Pinpoint the cell where the given text exists, returning its (x, y) midpoint coordinate. 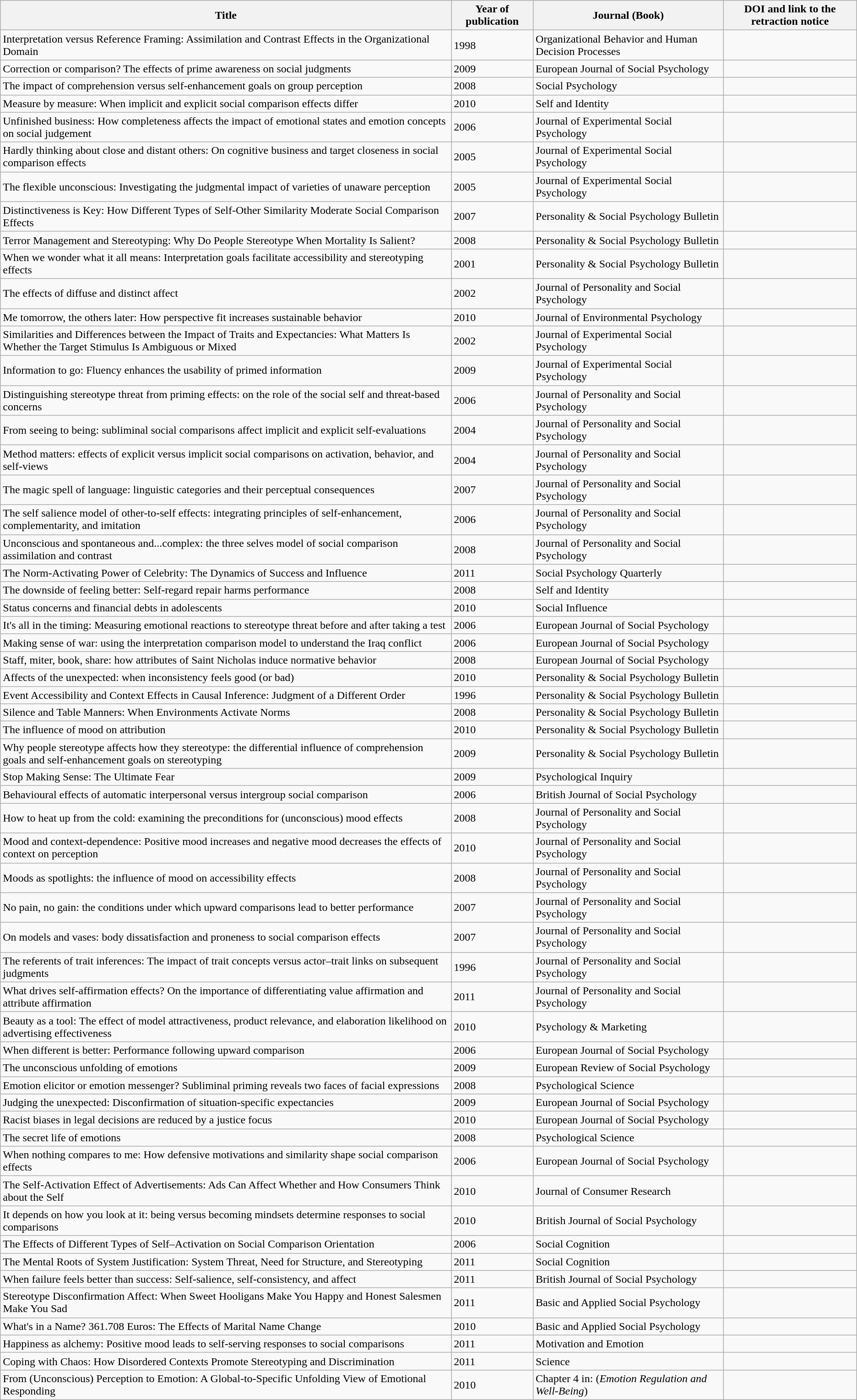
The downside of feeling better: Self-regard repair harms performance (226, 590)
Distinctiveness is Key: How Different Types of Self-Other Similarity Moderate Social Comparison Effects (226, 216)
How to heat up from the cold: examining the preconditions for (unconscious) mood effects (226, 818)
Science (628, 1361)
Motivation and Emotion (628, 1344)
No pain, no gain: the conditions under which upward comparisons lead to better performance (226, 908)
Emotion elicitor or emotion messenger? Subliminal priming reveals two faces of facial expressions (226, 1085)
2001 (493, 264)
Status concerns and financial debts in adolescents (226, 608)
Me tomorrow, the others later: How perspective fit increases sustainable behavior (226, 317)
Coping with Chaos: How Disordered Contexts Promote Stereotyping and Discrimination (226, 1361)
Stop Making Sense: The Ultimate Fear (226, 777)
Chapter 4 in: (Emotion Regulation and Well-Being) (628, 1385)
Making sense of war: using the interpretation comparison model to understand the Iraq conflict (226, 643)
Distinguishing stereotype threat from priming effects: on the role of the social self and threat-based concerns (226, 400)
Measure by measure: When implicit and explicit social comparison effects differ (226, 104)
Silence and Table Manners: When Environments Activate Norms (226, 713)
The magic spell of language: linguistic categories and their perceptual consequences (226, 490)
On models and vases: body dissatisfaction and proneness to social comparison effects (226, 937)
The influence of mood on attribution (226, 730)
Interpretation versus Reference Framing: Assimilation and Contrast Effects in the Organizational Domain (226, 45)
The impact of comprehension versus self-enhancement goals on group perception (226, 86)
The effects of diffuse and distinct affect (226, 293)
DOI and link to the retraction notice (790, 16)
Why people stereotype affects how they stereotype: the differential influence of comprehension goals and self-enhancement goals on stereotyping (226, 754)
Journal of Environmental Psychology (628, 317)
Year of publication (493, 16)
Behavioural effects of automatic interpersonal versus intergroup social comparison (226, 795)
When nothing compares to me: How defensive motivations and similarity shape social comparison effects (226, 1161)
The flexible unconscious: Investigating the judgmental impact of varieties of unaware perception (226, 187)
The referents of trait inferences: The impact of trait concepts versus actor–trait links on subsequent judgments (226, 967)
Hardly thinking about close and distant others: On cognitive business and target closeness in social comparison effects (226, 157)
When failure feels better than success: Self-salience, self-consistency, and affect (226, 1279)
Stereotype Disconfirmation Affect: When Sweet Hooligans Make You Happy and Honest Salesmen Make You Sad (226, 1302)
When we wonder what it all means: Interpretation goals facilitate accessibility and stereotyping effects (226, 264)
Social Influence (628, 608)
European Review of Social Psychology (628, 1068)
From seeing to being: subliminal social comparisons affect implicit and explicit self-evaluations (226, 430)
The Effects of Different Types of Self–Activation on Social Comparison Orientation (226, 1244)
Journal (Book) (628, 16)
Staff, miter, book, share: how attributes of Saint Nicholas induce normative behavior (226, 660)
Unconscious and spontaneous and...complex: the three selves model of social comparison assimilation and contrast (226, 550)
From (Unconscious) Perception to Emotion: A Global-to-Specific Unfolding View of Emotional Responding (226, 1385)
Event Accessibility and Context Effects in Causal Inference: Judgment of a Different Order (226, 695)
The self salience model of other-to-self effects: integrating principles of self-enhancement, complementarity, and imitation (226, 519)
Similarities and Differences between the Impact of Traits and Expectancies: What Matters Is Whether the Target Stimulus Is Ambiguous or Mixed (226, 341)
Information to go: Fluency enhances the usability of primed information (226, 371)
Organizational Behavior and Human Decision Processes (628, 45)
Beauty as a tool: The effect of model attractiveness, product relevance, and elaboration likelihood on advertising effectiveness (226, 1027)
Happiness as alchemy: Positive mood leads to self-serving responses to social comparisons (226, 1344)
The Norm-Activating Power of Celebrity: The Dynamics of Success and Influence (226, 573)
The Mental Roots of System Justification: System Threat, Need for Structure, and Stereotyping (226, 1262)
Title (226, 16)
The Self-Activation Effect of Advertisements: Ads Can Affect Whether and How Consumers Think about the Self (226, 1191)
Judging the unexpected: Disconfirmation of situation-specific expectancies (226, 1103)
Journal of Consumer Research (628, 1191)
Psychological Inquiry (628, 777)
Social Psychology Quarterly (628, 573)
When different is better: Performance following upward comparison (226, 1050)
Correction or comparison? The effects of prime awareness on social judgments (226, 69)
Affects of the unexpected: when inconsistency feels good (or bad) (226, 677)
Social Psychology (628, 86)
The unconscious unfolding of emotions (226, 1068)
It depends on how you look at it: being versus becoming mindsets determine responses to social comparisons (226, 1221)
Terror Management and Stereotyping: Why Do People Stereotype When Mortality Is Salient? (226, 240)
1998 (493, 45)
Unfinished business: How completeness affects the impact of emotional states and emotion concepts on social judgement (226, 127)
Method matters: effects of explicit versus implicit social comparisons on activation, behavior, and self-views (226, 460)
Racist biases in legal decisions are reduced by a justice focus (226, 1120)
It's all in the timing: Measuring emotional reactions to stereotype threat before and after taking a test (226, 625)
Psychology & Marketing (628, 1027)
Moods as spotlights: the influence of mood on accessibility effects (226, 877)
What's in a Name? 361.708 Euros: The Effects of Marital Name Change (226, 1326)
The secret life of emotions (226, 1138)
Mood and context-dependence: Positive mood increases and negative mood decreases the effects of context on perception (226, 848)
What drives self-affirmation effects? On the importance of differentiating value affirmation and attribute affirmation (226, 997)
